Output the [X, Y] coordinate of the center of the cell containing the given text.  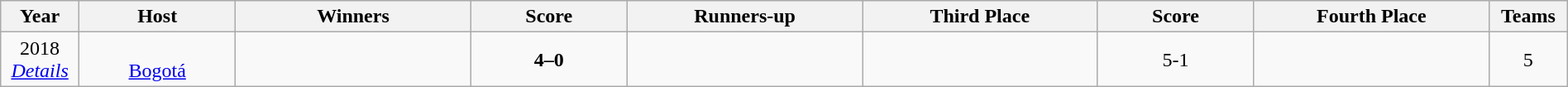
Runners-up [745, 17]
5-1 [1176, 60]
Fourth Place [1371, 17]
Bogotá [157, 60]
Year [40, 17]
Winners [353, 17]
Host [157, 17]
4–0 [549, 60]
Teams [1528, 17]
5 [1528, 60]
Third Place [980, 17]
2018 Details [40, 60]
